Output the (X, Y) coordinate of the center of the cell containing the given text.  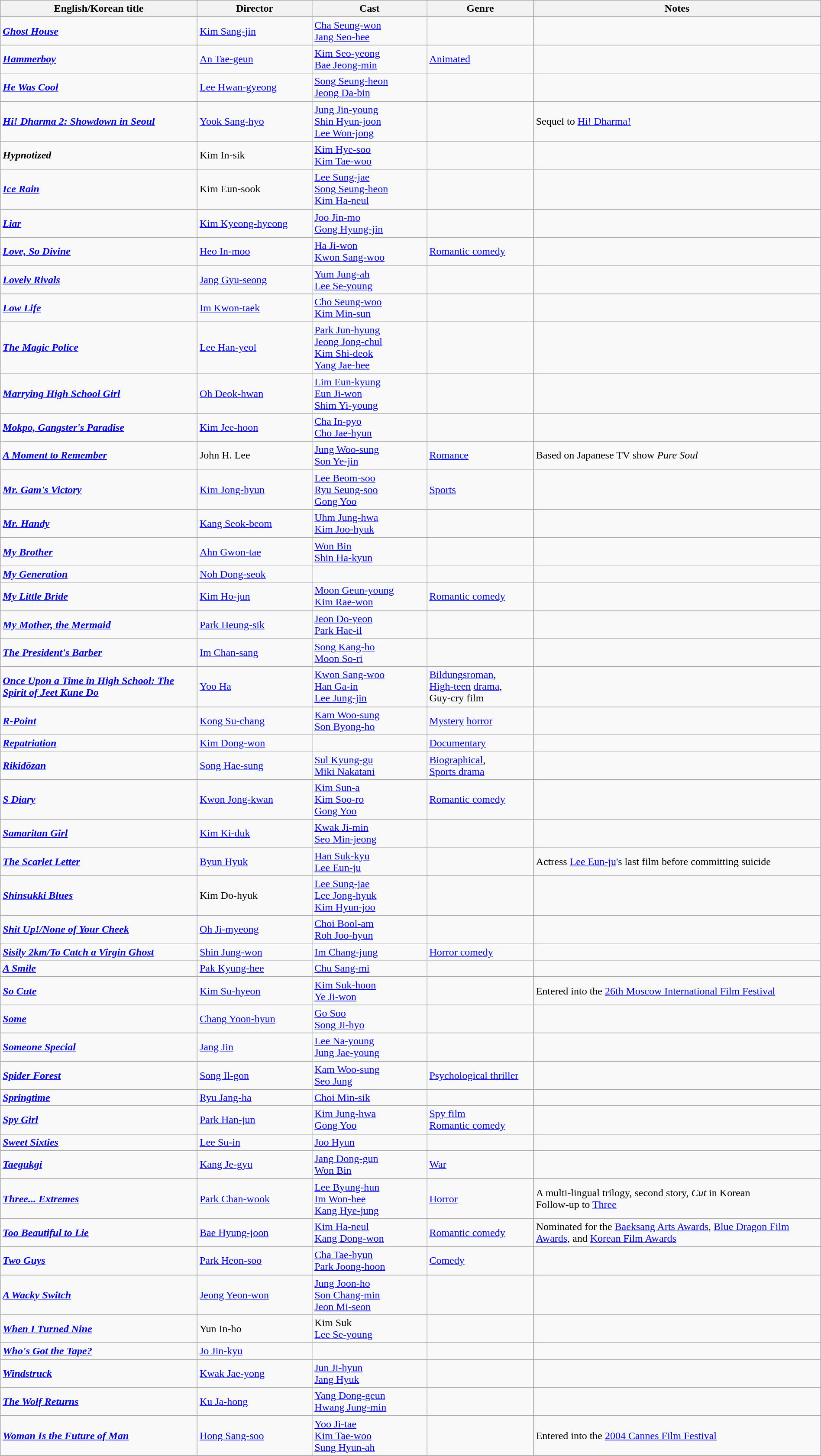
Sisily 2km/To Catch a Virgin Ghost (99, 952)
Choi Min-sik (370, 1098)
Sports (480, 490)
Uhm Jung-hwaKim Joo-hyuk (370, 524)
An Tae-geun (255, 59)
Jung Woo-sungSon Ye-jin (370, 455)
Ghost House (99, 31)
Jeong Yeon-won (255, 1295)
Kang Je-gyu (255, 1165)
Ice Rain (99, 189)
Someone Special (99, 1047)
War (480, 1165)
Go SooSong Ji-hyo (370, 1019)
Sul Kyung-guMiki Nakatani (370, 765)
Ku Ja-hong (255, 1402)
The Scarlet Letter (99, 862)
Kim SukLee Se-young (370, 1329)
When I Turned Nine (99, 1329)
Lim Eun-kyungEun Ji-wonShim Yi-young (370, 393)
Two Guys (99, 1261)
Jang Gyu-seong (255, 280)
Cho Seung-wooKim Min-sun (370, 307)
Yoo Ji-taeKim Tae-wooSung Hyun-ah (370, 1436)
A multi-lingual trilogy, second story, Cut in KoreanFollow-up to Three (677, 1198)
The Wolf Returns (99, 1402)
Mr. Gam's Victory (99, 490)
Lee Na-youngJung Jae-young (370, 1047)
Sequel to Hi! Dharma! (677, 121)
Cha Seung-wonJang Seo-hee (370, 31)
Byun Hyuk (255, 862)
Lee Sung-jaeLee Jong-hyukKim Hyun-joo (370, 896)
R-Point (99, 720)
Kim In-sik (255, 155)
Park Han-jun (255, 1120)
Kam Woo-sungSeo Jung (370, 1075)
Cha Tae-hyunPark Joong-hoon (370, 1261)
Once Upon a Time in High School: The Spirit of Jeet Kune Do (99, 687)
Park Chan-wook (255, 1198)
Cast (370, 9)
Ha Ji-wonKwon Sang-woo (370, 251)
Kim Dong-won (255, 743)
Kim Hye-sooKim Tae-woo (370, 155)
Kim Suk-hoonYe Ji-won (370, 991)
Yang Dong-geunHwang Jung-min (370, 1402)
Spy Girl (99, 1120)
Kim Seo-yeongBae Jeong-min (370, 59)
Pak Kyung-hee (255, 969)
Kim Ha-neulKang Dong-won (370, 1232)
Marrying High School Girl (99, 393)
Jung Joon-hoSon Chang-minJeon Mi-seon (370, 1295)
Moon Geun-youngKim Rae-won (370, 597)
Director (255, 9)
Based on Japanese TV show Pure Soul (677, 455)
Kim Jee-hoon (255, 428)
Animated (480, 59)
Kwak Ji-minSeo Min-jeong (370, 833)
Love, So Divine (99, 251)
Jeon Do-yeonPark Hae-il (370, 624)
Cha In-pyoCho Jae-hyun (370, 428)
Hong Sang-soo (255, 1436)
S Diary (99, 799)
Chu Sang-mi (370, 969)
Kim Sun-aKim Soo-roGong Yoo (370, 799)
Song Il-gon (255, 1075)
A Moment to Remember (99, 455)
Kim Ki-duk (255, 833)
Choi Bool-amRoh Joo-hyun (370, 930)
Song Seung-heonJeong Da-bin (370, 87)
Noh Dong-seok (255, 574)
Kong Su-chang (255, 720)
Too Beautiful to Lie (99, 1232)
Shin Jung-won (255, 952)
Kam Woo-sungSon Byong-ho (370, 720)
Ryu Jang-ha (255, 1098)
Taegukgi (99, 1165)
Kim Eun-sook (255, 189)
My Brother (99, 552)
Windstruck (99, 1373)
Kang Seok-beom (255, 524)
A Smile (99, 969)
John H. Lee (255, 455)
Sweet Sixties (99, 1142)
Lee Hwan-gyeong (255, 87)
Yook Sang-hyo (255, 121)
Comedy (480, 1261)
Won BinShin Ha-kyun (370, 552)
Kim Kyeong-hyeong (255, 223)
So Cute (99, 991)
Kwon Jong-kwan (255, 799)
Kim Ho-jun (255, 597)
Kim Jung-hwaGong Yoo (370, 1120)
Entered into the 2004 Cannes Film Festival (677, 1436)
Shinsukki Blues (99, 896)
Yun In-ho (255, 1329)
Mystery horror (480, 720)
Low Life (99, 307)
Horror comedy (480, 952)
Mokpo, Gangster's Paradise (99, 428)
Yoo Ha (255, 687)
Lee Sung-jaeSong Seung-heonKim Ha-neul (370, 189)
English/Korean title (99, 9)
Jung Jin-youngShin Hyun-joonLee Won-jong (370, 121)
Im Kwon-taek (255, 307)
Park Heung-sik (255, 624)
Park Heon-soo (255, 1261)
Park Jun-hyungJeong Jong-chulKim Shi-deokYang Jae-hee (370, 347)
Spy filmRomantic comedy (480, 1120)
Hammerboy (99, 59)
Kim Jong-hyun (255, 490)
The Magic Police (99, 347)
Im Chang-jung (370, 952)
Joo Jin-moGong Hyung-jin (370, 223)
Kwon Sang-wooHan Ga-inLee Jung-jin (370, 687)
Samaritan Girl (99, 833)
Shit Up!/None of Your Cheek (99, 930)
Spider Forest (99, 1075)
My Mother, the Mermaid (99, 624)
Entered into the 26th Moscow International Film Festival (677, 991)
Rikidōzan (99, 765)
He Was Cool (99, 87)
Lovely Rivals (99, 280)
Repatriation (99, 743)
Jang Jin (255, 1047)
Ahn Gwon-tae (255, 552)
The President's Barber (99, 653)
Bildungsroman,High-teen drama,Guy-cry film (480, 687)
Kim Do-hyuk (255, 896)
Kwak Jae-yong (255, 1373)
Yum Jung-ahLee Se-young (370, 280)
Oh Ji-myeong (255, 930)
A Wacky Switch (99, 1295)
Han Suk-kyuLee Eun-ju (370, 862)
Lee Han-yeol (255, 347)
Three... Extremes (99, 1198)
Bae Hyung-joon (255, 1232)
Song Kang-hoMoon So-ri (370, 653)
Actress Lee Eun-ju's last film before committing suicide (677, 862)
Im Chan-sang (255, 653)
Notes (677, 9)
Horror (480, 1198)
Chang Yoon-hyun (255, 1019)
Lee Byung-hunIm Won-heeKang Hye-jung (370, 1198)
Joo Hyun (370, 1142)
Hypnotized (99, 155)
Nominated for the Baeksang Arts Awards, Blue Dragon Film Awards, and Korean Film Awards (677, 1232)
Documentary (480, 743)
Lee Beom-sooRyu Seung-sooGong Yoo (370, 490)
Kim Sang-jin (255, 31)
Springtime (99, 1098)
Some (99, 1019)
Jo Jin-kyu (255, 1351)
Woman Is the Future of Man (99, 1436)
My Generation (99, 574)
Liar (99, 223)
Kim Su-hyeon (255, 991)
Who's Got the Tape? (99, 1351)
Genre (480, 9)
Hi! Dharma 2: Showdown in Seoul (99, 121)
Jang Dong-gunWon Bin (370, 1165)
Jun Ji-hyunJang Hyuk (370, 1373)
Biographical,Sports drama (480, 765)
Lee Su-in (255, 1142)
Romance (480, 455)
Mr. Handy (99, 524)
Heo In-moo (255, 251)
My Little Bride (99, 597)
Oh Deok-hwan (255, 393)
Song Hae-sung (255, 765)
Psychological thriller (480, 1075)
